Locate the cell with the specified text and output its [x, y] center coordinate. 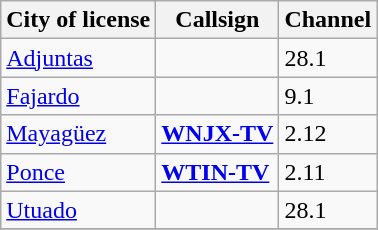
WNJX-TV [218, 134]
Mayagüez [78, 134]
9.1 [328, 96]
2.12 [328, 134]
Adjuntas [78, 58]
Ponce [78, 172]
2.11 [328, 172]
WTIN-TV [218, 172]
City of license [78, 20]
Fajardo [78, 96]
Utuado [78, 210]
Callsign [218, 20]
Channel [328, 20]
